From the cell containing the given text, extract its center point as [X, Y] coordinate. 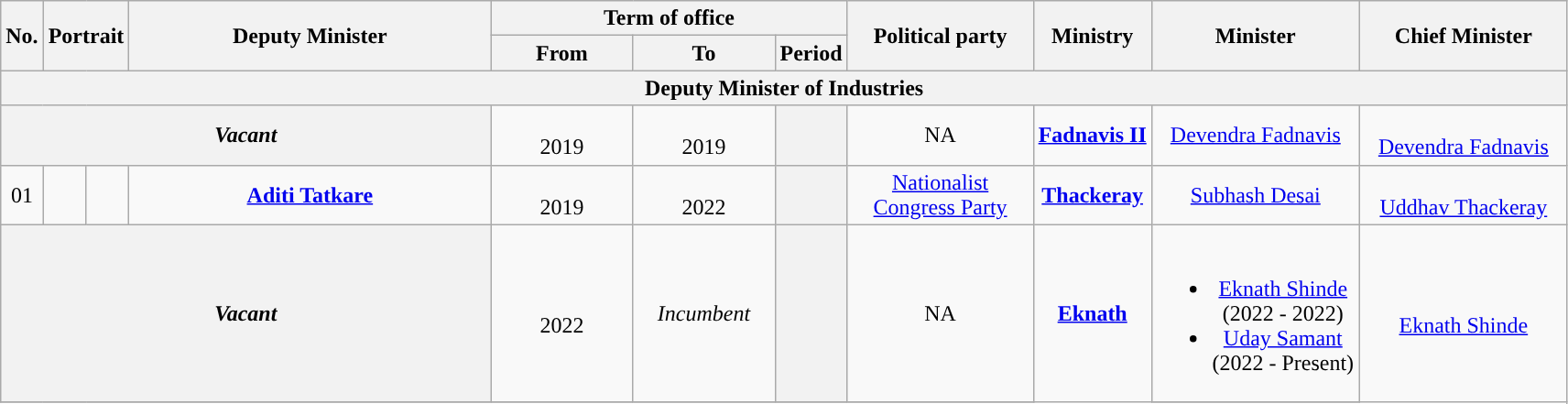
Period [811, 53]
Thackeray [1092, 194]
Deputy Minister of Industries [784, 88]
No. [22, 36]
To [703, 53]
Uddhav Thackeray [1464, 194]
Aditi Tatkare [310, 194]
Subhash Desai [1255, 194]
Nationalist Congress Party [940, 194]
Minister [1255, 36]
Incumbent [703, 313]
Eknath Shinde(2022 - 2022)Uday Samant (2022 - Present) [1255, 313]
Chief Minister [1464, 36]
01 [22, 194]
Term of office [669, 18]
Portrait [86, 36]
Eknath Shinde [1464, 313]
Deputy Minister [310, 36]
Eknath [1092, 313]
From [562, 53]
Ministry [1092, 36]
Political party [940, 36]
Fadnavis II [1092, 136]
